For the text-containing cell, return its midpoint in (x, y) coordinate format. 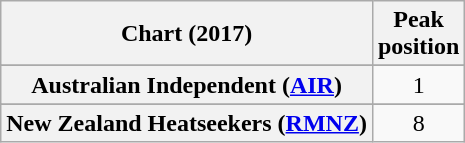
1 (418, 85)
Peak position (418, 34)
Chart (2017) (187, 34)
8 (418, 123)
New Zealand Heatseekers (RMNZ) (187, 123)
Australian Independent (AIR) (187, 85)
